For the text-containing cell, return its midpoint in (x, y) coordinate format. 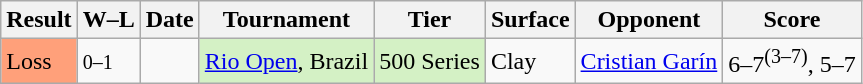
Rio Open, Brazil (286, 62)
6–7(3–7), 5–7 (792, 62)
Opponent (649, 20)
Clay (530, 62)
Surface (530, 20)
Result (39, 20)
W–L (108, 20)
Loss (39, 62)
Score (792, 20)
0–1 (108, 62)
Cristian Garín (649, 62)
Tier (430, 20)
Tournament (286, 20)
Date (170, 20)
500 Series (430, 62)
